Output the [X, Y] coordinate of the center of the cell containing the given text.  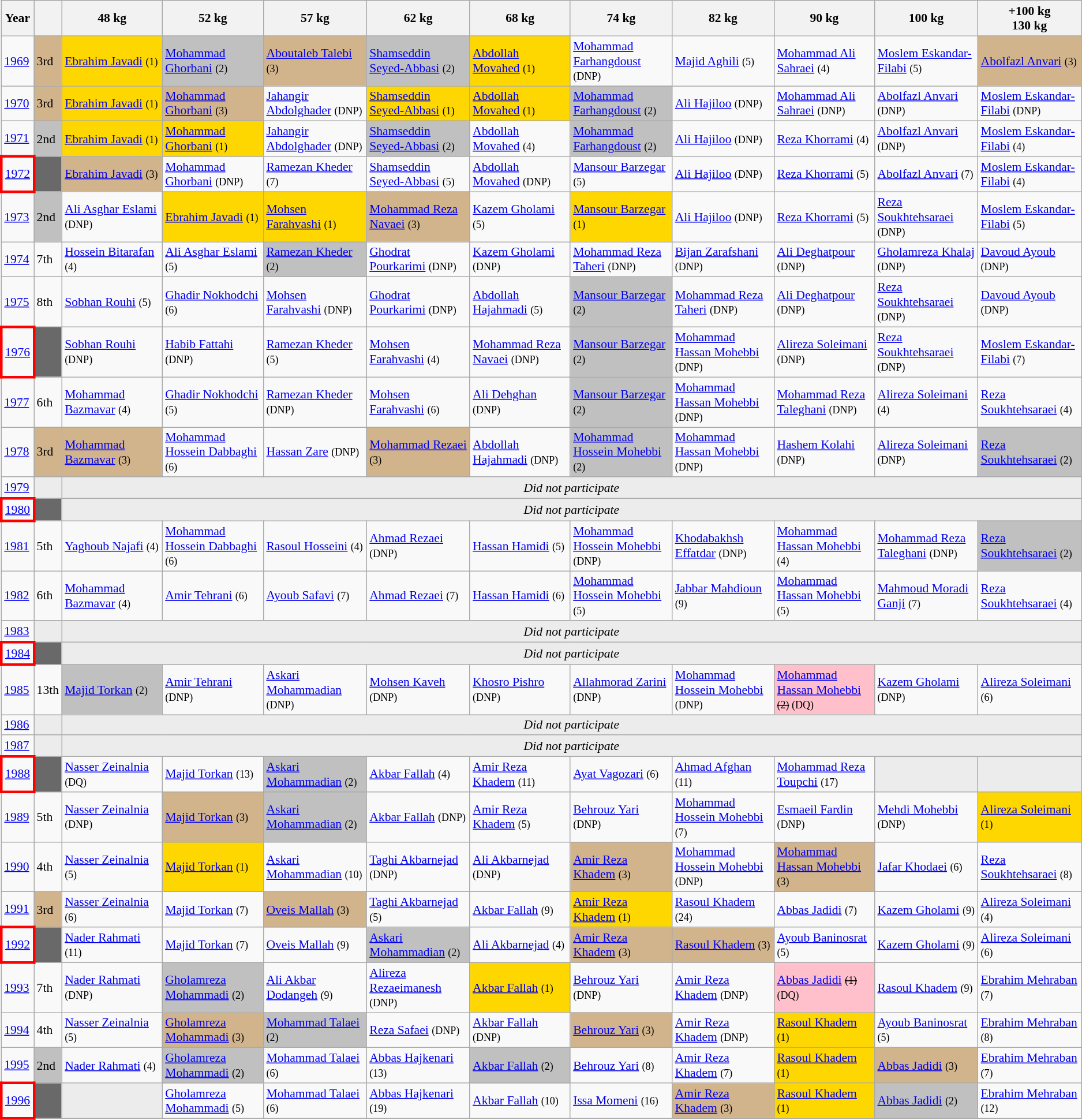
Askari Mohammadian (10) [315, 867]
Mahmoud Moradi Ganji (7) [926, 596]
Mohsen Farahvashi (6) [418, 402]
Gholamreza Khalaj (DNP) [926, 260]
Jafar Khodaei (6) [926, 867]
Majid Torkan (3) [212, 817]
1992 [17, 944]
Askari Mohammadian (DNP) [315, 689]
1985 [17, 689]
Abolfazl Anvari (3) [1029, 61]
Amir Reza Khadem (7) [724, 1066]
Abdollah Hajahmadi (5) [520, 303]
Shamseddin Seyed-Abbasi (5) [418, 174]
Akbar Fallah (4) [418, 775]
1978 [17, 453]
1974 [17, 260]
Ebrahim Mehraban (8) [1029, 1030]
1973 [17, 217]
Nader Rahmati (11) [112, 944]
Ayoub Safavi (7) [315, 596]
Reza Safaei (DNP) [418, 1030]
Kazem Gholami (5) [520, 217]
Alireza Rezaeimanesh (DNP) [418, 987]
Abbas Jadidi (1) (DQ) [824, 987]
Moslem Eskandar-Filabi (7) [1029, 352]
Ali Akbarnejad (DNP) [520, 867]
Mohammad Bazmavar (3) [112, 453]
Gholamreza Mohammadi (3) [212, 1030]
Abdollah Movahed (4) [520, 139]
Hossein Bitarafan (4) [112, 260]
Ali Asghar Eslami (DNP) [112, 217]
Alireza Soleimani (1) [1029, 817]
1981 [17, 546]
1975 [17, 303]
1982 [17, 596]
Mohammad Talaei (2) [315, 1030]
8th [48, 303]
1979 [17, 488]
Oveis Mallah (3) [315, 910]
Amir Tehrani (6) [212, 596]
Mohammad Ali Sahraei (DNP) [824, 104]
Reza Soukhtehsaraei (8) [1029, 867]
57 kg [315, 18]
1994 [17, 1030]
68 kg [520, 18]
74 kg [621, 18]
Jabbar Mahdioun (9) [724, 596]
Ali Asghar Eslami (5) [212, 260]
Mohammad Ghorbani (DNP) [212, 174]
Mohammad Hassan Mohebbi (3) [824, 867]
Amir Tehrani (DNP) [212, 689]
Mohsen Farahvashi (1) [315, 217]
Ali Dehghan (DNP) [520, 402]
Mansour Barzegar (5) [621, 174]
Ali Akbar Dodangeh (9) [315, 987]
48 kg [112, 18]
Majid Torkan (13) [212, 775]
Nasser Zeinalnia (DQ) [112, 775]
1972 [17, 174]
Nader Rahmati (DNP) [112, 987]
Gholamreza Mohammadi (5) [212, 1100]
Rasoul Khadem (24) [724, 910]
1989 [17, 817]
1984 [17, 654]
Akbar Fallah (2) [520, 1066]
52 kg [212, 18]
1977 [17, 402]
1993 [17, 987]
Rasoul Khadem (3) [724, 944]
Sobhan Rouhi (5) [112, 303]
Sobhan Rouhi (DNP) [112, 352]
Ramezan Kheder (5) [315, 352]
Mohammad Rezaei (3) [418, 453]
Mohammad Farhangdoust (DNP) [621, 61]
1976 [17, 352]
Ahmad Rezaei (DNP) [418, 546]
Taghi Akbarnejad (5) [418, 910]
Issa Momeni (16) [621, 1100]
82 kg [724, 18]
Mansour Barzegar (1) [621, 217]
Ahmad Rezaei (7) [418, 596]
Majid Aghili (5) [724, 61]
1991 [17, 910]
Abolfazl Anvari (7) [926, 174]
Mohsen Farahvashi (4) [418, 352]
90 kg [824, 18]
Abdollah Hajahmadi (DNP) [520, 453]
Ramezan Kheder (DNP) [315, 402]
Ali Akbarnejad (4) [520, 944]
Abbas Hajkenari (19) [418, 1100]
Amir Reza Khadem (1) [621, 910]
Bijan Zarafshani (DNP) [724, 260]
Mohsen Farahvashi (DNP) [315, 303]
Ahmad Afghan (11) [724, 775]
Oveis Mallah (9) [315, 944]
Akbar Fallah (10) [520, 1100]
Hashem Kolahi (DNP) [824, 453]
Abbas Jadidi (3) [926, 1066]
1969 [17, 61]
Amir Reza Khadem (11) [520, 775]
1995 [17, 1066]
Habib Fattahi (DNP) [212, 352]
Mohammad Ghorbani (3) [212, 104]
1983 [17, 632]
Abdollah Movahed (DNP) [520, 174]
+100 kg130 kg [1029, 18]
Akbar Fallah (1) [520, 987]
Nasser Zeinalnia (6) [112, 910]
Mohammad Hassan Mohebbi (5) [824, 596]
13th [48, 689]
Mohammad Hossein Mohebbi (7) [724, 817]
Behrouz Yari (3) [621, 1030]
Majid Torkan (2) [112, 689]
Aboutaleb Talebi (3) [315, 61]
1971 [17, 139]
Ramezan Kheder (7) [315, 174]
Mohammad Hassan Mohebbi (2) (DQ) [824, 689]
Abbas Hajkenari (13) [418, 1066]
Ebrahim Javadi (3) [112, 174]
1986 [17, 725]
Ayat Vagozari (6) [621, 775]
Hassan Hamidi (5) [520, 546]
Ramezan Kheder (2) [315, 260]
Shamseddin Seyed-Abbasi (1) [418, 104]
1970 [17, 104]
1990 [17, 867]
1980 [17, 510]
Hassan Hamidi (6) [520, 596]
Mohammad Reza Navaei (DNP) [520, 352]
Taghi Akbarnejad (DNP) [418, 867]
Mohammad Ghorbani (1) [212, 139]
Hassan Zare (DNP) [315, 453]
1987 [17, 746]
Rasoul Hosseini (4) [315, 546]
Nasser Zeinalnia (DNP) [112, 817]
Amir Reza Khadem (5) [520, 817]
Khosro Pishro (DNP) [520, 689]
Mohammad Ghorbani (2) [212, 61]
Mohammad Hossein Mohebbi (5) [621, 596]
Behrouz Yari (8) [621, 1066]
Abbas Jadidi (7) [824, 910]
Ebrahim Mehraban (12) [1029, 1100]
Akbar Fallah (9) [520, 910]
Moslem Eskandar-Filabi (DNP) [1029, 104]
Ghadir Nokhodchi (5) [212, 402]
Mehdi Mohebbi (DNP) [926, 817]
Mohammad Hassan Mohebbi (4) [824, 546]
Abbas Jadidi (2) [926, 1100]
Rasoul Khadem (9) [926, 987]
Majid Torkan (1) [212, 867]
62 kg [418, 18]
Esmaeil Fardin (DNP) [824, 817]
Mohammad Hossein Mohebbi (2) [621, 453]
100 kg [926, 18]
1988 [17, 775]
Ghadir Nokhodchi (6) [212, 303]
Reza Khorrami (4) [824, 139]
Khodabakhsh Effatdar (DNP) [724, 546]
1996 [17, 1100]
Nader Rahmati (4) [112, 1066]
Mohammad Reza Toupchi (17) [824, 775]
Mohammad Ali Sahraei (4) [824, 61]
Mohsen Kaveh (DNP) [418, 689]
Year [17, 18]
Mohammad Reza Navaei (3) [418, 217]
Yaghoub Najafi (4) [112, 546]
Allahmorad Zarini (DNP) [621, 689]
